Search for the cell housing the specified text and yield its [X, Y] center coordinate. 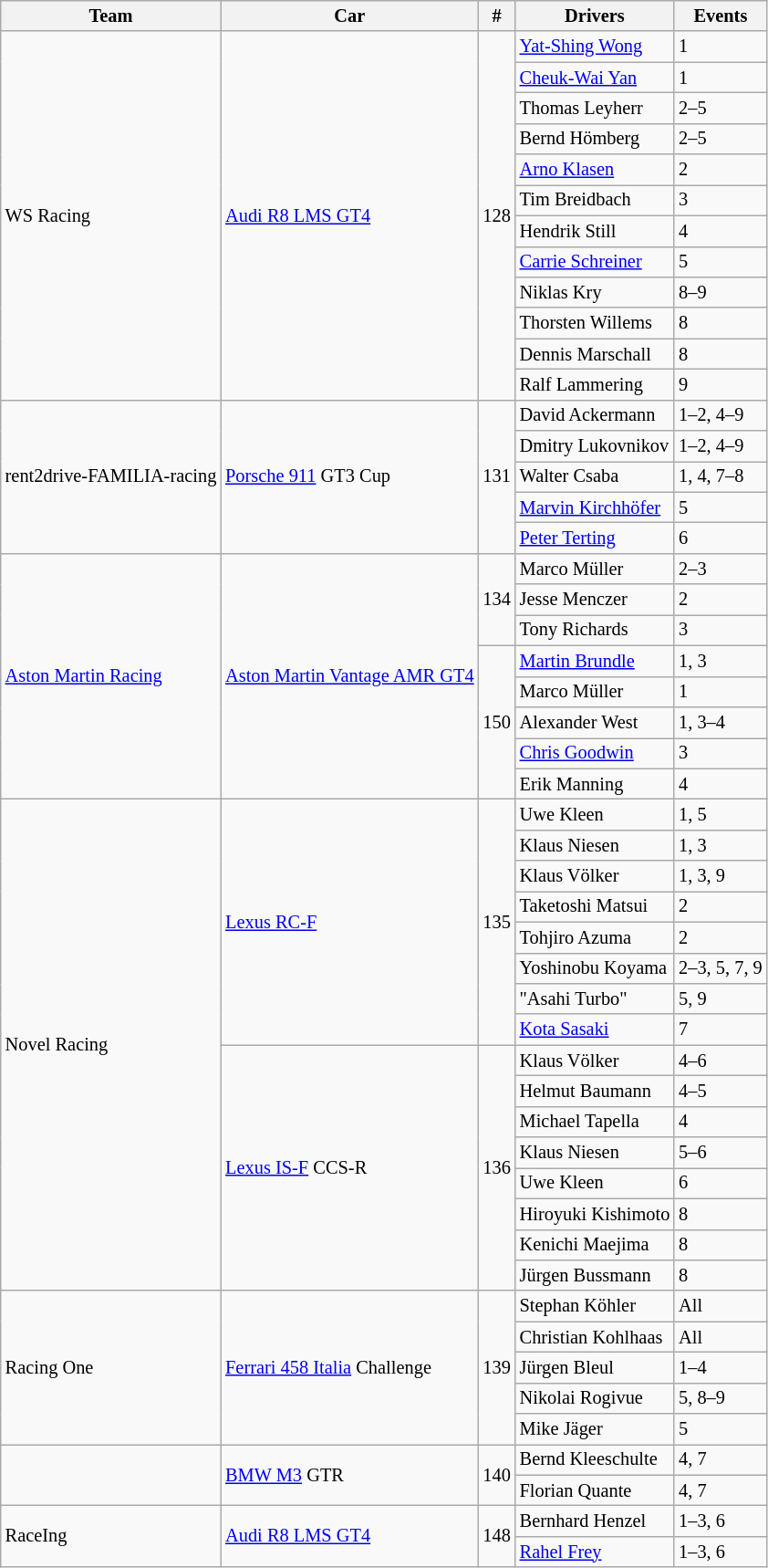
5–6 [721, 1153]
Kenichi Maejima [595, 1245]
Christian Kohlhaas [595, 1337]
Florian Quante [595, 1490]
Carrie Schreiner [595, 262]
128 [496, 215]
Hendrik Still [595, 231]
Alexander West [595, 722]
135 [496, 922]
Martin Brundle [595, 661]
150 [496, 722]
Arno Klasen [595, 170]
Yat-Shing Wong [595, 47]
Bernd Hömberg [595, 139]
Aston Martin Racing [111, 675]
David Ackermann [595, 415]
BMW M3 GTR [349, 1475]
Cheuk-Wai Yan [595, 78]
148 [496, 1537]
Lexus IS-F CCS-R [349, 1168]
1, 3, 9 [721, 876]
Hiroyuki Kishimoto [595, 1214]
Tohjiro Azuma [595, 937]
Chris Goodwin [595, 753]
Michael Tapella [595, 1122]
Novel Racing [111, 1044]
Jürgen Bleul [595, 1367]
2–3, 5, 7, 9 [721, 968]
1, 4, 7–8 [721, 476]
131 [496, 476]
Lexus RC-F [349, 922]
5, 9 [721, 998]
Bernhard Henzel [595, 1521]
Team [111, 16]
Stephan Köhler [595, 1306]
5, 8–9 [721, 1398]
Niklas Kry [595, 292]
Drivers [595, 16]
139 [496, 1367]
Marvin Kirchhöfer [595, 507]
Yoshinobu Koyama [595, 968]
Bernd Kleeschulte [595, 1459]
rent2drive-FAMILIA-racing [111, 476]
Ferrari 458 Italia Challenge [349, 1367]
RaceIng [111, 1537]
WS Racing [111, 215]
4–6 [721, 1061]
4–5 [721, 1091]
Thorsten Willems [595, 323]
Erik Manning [595, 784]
2–3 [721, 569]
Car [349, 16]
Tim Breidbach [595, 200]
Helmut Baumann [595, 1091]
Walter Csaba [595, 476]
Ralf Lammering [595, 384]
1, 3–4 [721, 722]
136 [496, 1168]
# [496, 16]
Mike Jäger [595, 1429]
"Asahi Turbo" [595, 998]
7 [721, 1030]
Rahel Frey [595, 1552]
Nikolai Rogivue [595, 1398]
134 [496, 599]
140 [496, 1475]
Porsche 911 GT3 Cup [349, 476]
Racing One [111, 1367]
Peter Terting [595, 538]
9 [721, 384]
Aston Martin Vantage AMR GT4 [349, 675]
1, 5 [721, 814]
Events [721, 16]
8–9 [721, 292]
Jürgen Bussmann [595, 1275]
Thomas Leyherr [595, 108]
Kota Sasaki [595, 1030]
Tony Richards [595, 630]
Taketoshi Matsui [595, 906]
1–4 [721, 1367]
Dmitry Lukovnikov [595, 446]
Dennis Marschall [595, 354]
Jesse Menczer [595, 600]
